Identify which cell holds the provided text, then report its (x, y) central coordinate. 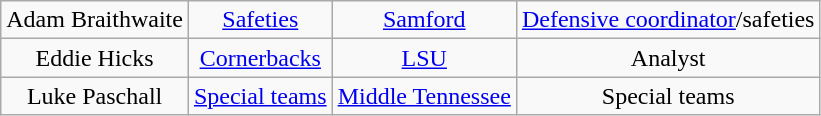
Luke Paschall (95, 96)
Eddie Hicks (95, 58)
Cornerbacks (260, 58)
LSU (424, 58)
Middle Tennessee (424, 96)
Samford (424, 20)
Safeties (260, 20)
Adam Braithwaite (95, 20)
Analyst (668, 58)
Defensive coordinator/safeties (668, 20)
